Locate the cell with the specified text and output its [x, y] center coordinate. 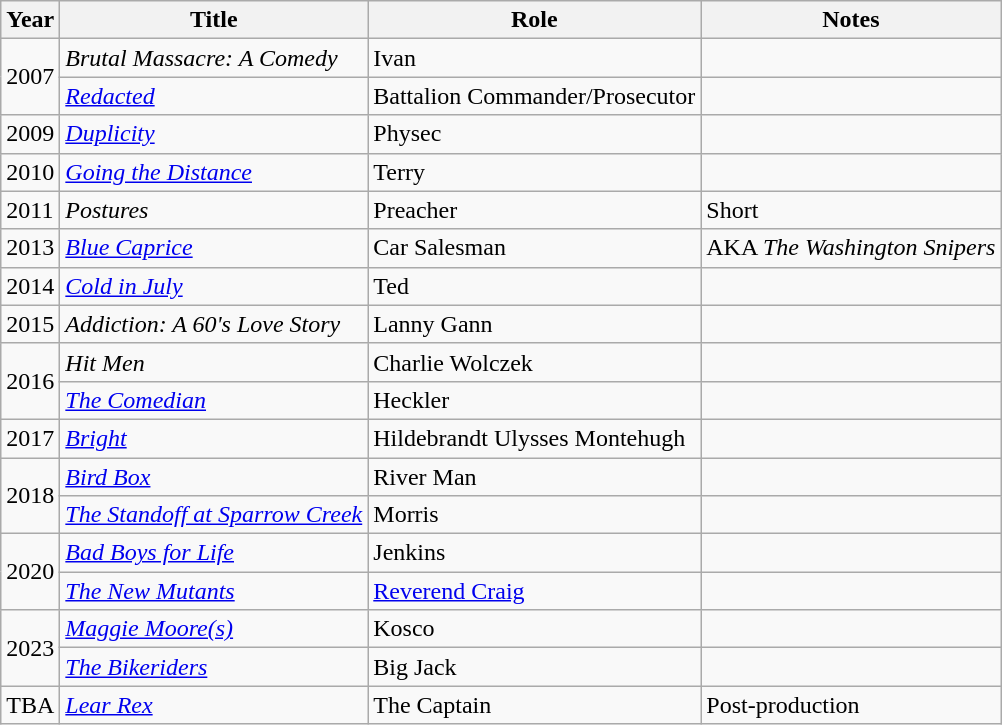
The Standoff at Sparrow Creek [214, 515]
Cold in July [214, 286]
Going the Distance [214, 172]
The Bikeriders [214, 667]
Heckler [534, 400]
The Comedian [214, 400]
Blue Caprice [214, 248]
TBA [30, 705]
AKA The Washington Snipers [851, 248]
2011 [30, 210]
Postures [214, 210]
Brutal Massacre: A Comedy [214, 58]
Preacher [534, 210]
Role [534, 20]
2018 [30, 496]
Charlie Wolczek [534, 362]
Hildebrandt Ulysses Montehugh [534, 438]
2016 [30, 381]
2015 [30, 324]
Morris [534, 515]
Lear Rex [214, 705]
Maggie Moore(s) [214, 629]
2023 [30, 648]
Duplicity [214, 134]
Redacted [214, 96]
Ted [534, 286]
2014 [30, 286]
Hit Men [214, 362]
Physec [534, 134]
Year [30, 20]
River Man [534, 477]
Short [851, 210]
Bad Boys for Life [214, 553]
Jenkins [534, 553]
The New Mutants [214, 591]
Lanny Gann [534, 324]
Terry [534, 172]
Big Jack [534, 667]
The Captain [534, 705]
Post-production [851, 705]
2009 [30, 134]
Reverend Craig [534, 591]
Notes [851, 20]
Bright [214, 438]
Kosco [534, 629]
Bird Box [214, 477]
Title [214, 20]
Car Salesman [534, 248]
2020 [30, 572]
2007 [30, 77]
2013 [30, 248]
Addiction: A 60's Love Story [214, 324]
Ivan [534, 58]
2010 [30, 172]
Battalion Commander/Prosecutor [534, 96]
2017 [30, 438]
